Scan for the cell matching the given text and deliver its [X, Y] coordinate at center. 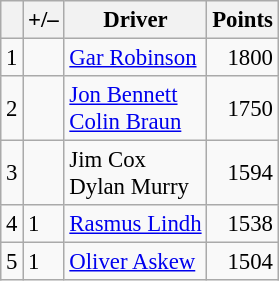
Jon Bennett Colin Braun [136, 108]
Points [242, 20]
Gar Robinson [136, 58]
5 [12, 262]
2 [12, 108]
3 [12, 174]
1750 [242, 108]
Driver [136, 20]
Oliver Askew [136, 262]
1504 [242, 262]
4 [12, 224]
1538 [242, 224]
1800 [242, 58]
1594 [242, 174]
Rasmus Lindh [136, 224]
Jim Cox Dylan Murry [136, 174]
+/– [44, 20]
